Return [X, Y] of the center of cell containing provided text 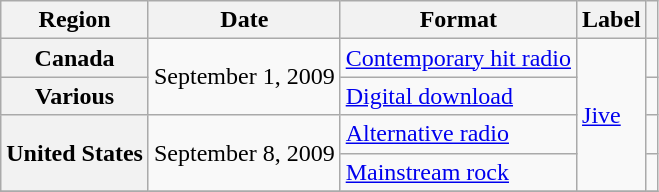
Date [244, 20]
September 1, 2009 [244, 77]
Alternative radio [458, 134]
Region [75, 20]
September 8, 2009 [244, 153]
United States [75, 153]
Digital download [458, 96]
Contemporary hit radio [458, 58]
Jive [612, 115]
Canada [75, 58]
Mainstream rock [458, 172]
Various [75, 96]
Format [458, 20]
Label [612, 20]
